Scan for the cell matching the given text and deliver its (X, Y) coordinate at center. 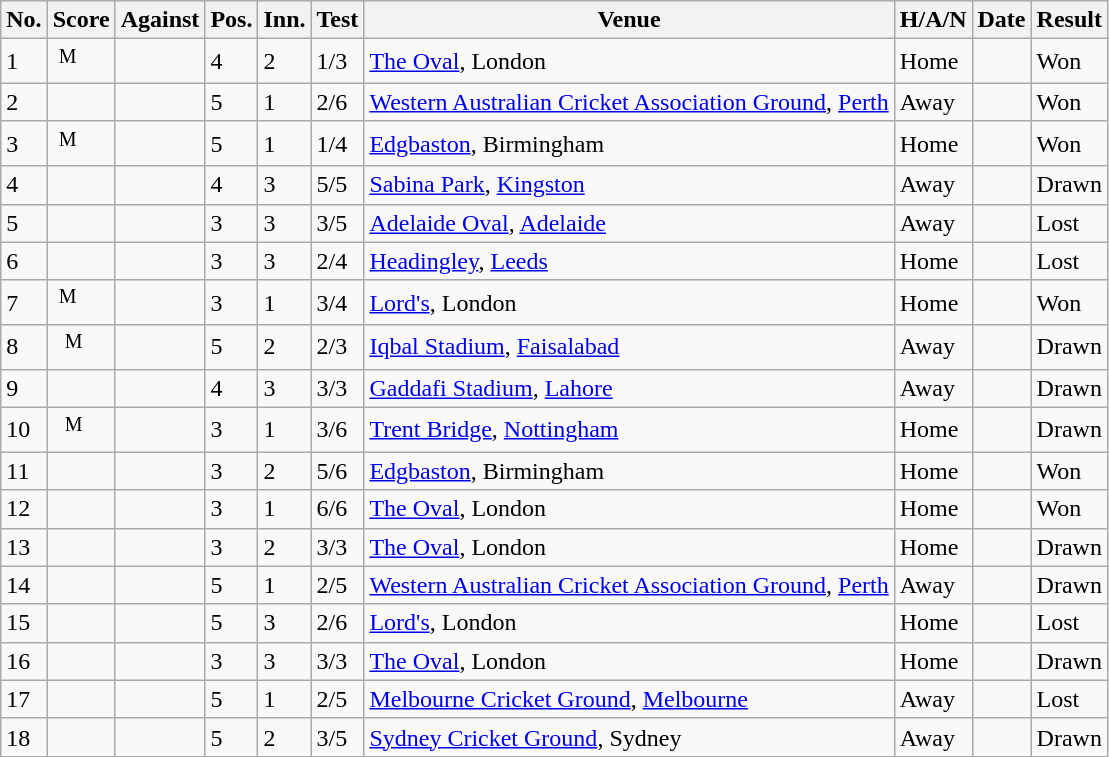
Pos. (232, 20)
Gaddafi Stadium, Lahore (629, 388)
Test (338, 20)
3/6 (338, 430)
Headingley, Leeds (629, 261)
18 (24, 737)
Against (160, 20)
14 (24, 585)
17 (24, 699)
9 (24, 388)
Date (1002, 20)
13 (24, 547)
Score (81, 20)
Sydney Cricket Ground, Sydney (629, 737)
Inn. (284, 20)
Sabina Park, Kingston (629, 185)
5/6 (338, 471)
2/3 (338, 348)
8 (24, 348)
3/4 (338, 302)
Adelaide Oval, Adelaide (629, 223)
5/5 (338, 185)
Result (1069, 20)
16 (24, 661)
2/4 (338, 261)
Iqbal Stadium, Faisalabad (629, 348)
1/4 (338, 144)
10 (24, 430)
12 (24, 509)
7 (24, 302)
11 (24, 471)
1/3 (338, 62)
Venue (629, 20)
No. (24, 20)
6 (24, 261)
Trent Bridge, Nottingham (629, 430)
Melbourne Cricket Ground, Melbourne (629, 699)
H/A/N (933, 20)
15 (24, 623)
6/6 (338, 509)
